Provide the [X, Y] coordinate of the cell's center where the given text is located.  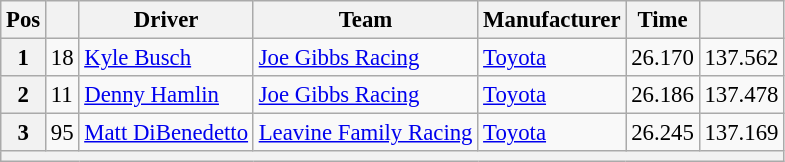
Time [662, 20]
Team [365, 20]
Leavine Family Racing [365, 133]
Manufacturer [552, 20]
2 [24, 95]
26.245 [662, 133]
137.562 [742, 58]
137.169 [742, 133]
26.170 [662, 58]
1 [24, 58]
11 [62, 95]
137.478 [742, 95]
3 [24, 133]
Kyle Busch [166, 58]
Pos [24, 20]
18 [62, 58]
Matt DiBenedetto [166, 133]
Denny Hamlin [166, 95]
26.186 [662, 95]
Driver [166, 20]
95 [62, 133]
